Identify which cell holds the provided text, then report its [X, Y] central coordinate. 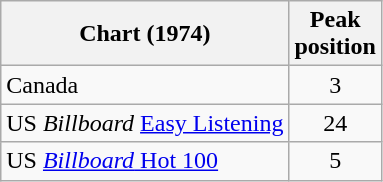
US Billboard Easy Listening [145, 123]
5 [335, 161]
3 [335, 85]
Canada [145, 85]
Chart (1974) [145, 34]
US Billboard Hot 100 [145, 161]
24 [335, 123]
Peakposition [335, 34]
